Output the (x, y) coordinate of the center of the cell containing the given text.  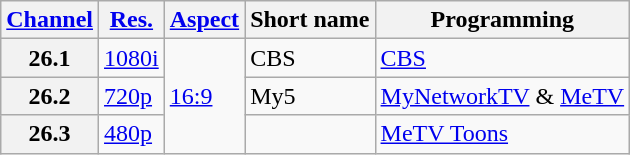
720p (132, 96)
Aspect (204, 20)
Programming (502, 20)
Channel (50, 20)
Res. (132, 20)
480p (132, 134)
26.1 (50, 58)
26.2 (50, 96)
MyNetworkTV & MeTV (502, 96)
Short name (310, 20)
16:9 (204, 96)
1080i (132, 58)
26.3 (50, 134)
My5 (310, 96)
MeTV Toons (502, 134)
